Return (X, Y) of the center of cell containing provided text 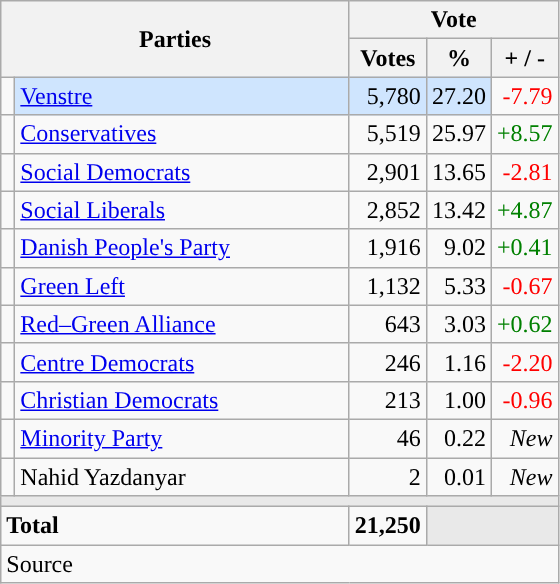
2,852 (388, 210)
2,901 (388, 172)
1,132 (388, 286)
+8.57 (524, 134)
+0.62 (524, 324)
-0.96 (524, 400)
25.97 (458, 134)
-2.20 (524, 362)
% (458, 58)
3.03 (458, 324)
46 (388, 438)
-7.79 (524, 96)
643 (388, 324)
-0.67 (524, 286)
1,916 (388, 248)
9.02 (458, 248)
5,780 (388, 96)
13.65 (458, 172)
Total (176, 526)
Minority Party (182, 438)
Red–Green Alliance (182, 324)
Conservatives (182, 134)
Danish People's Party (182, 248)
Venstre (182, 96)
Source (280, 564)
5,519 (388, 134)
Parties (176, 39)
0.22 (458, 438)
2 (388, 477)
27.20 (458, 96)
+4.87 (524, 210)
Centre Democrats (182, 362)
1.16 (458, 362)
5.33 (458, 286)
-2.81 (524, 172)
Green Left (182, 286)
+0.41 (524, 248)
213 (388, 400)
Christian Democrats (182, 400)
246 (388, 362)
1.00 (458, 400)
Nahid Yazdanyar (182, 477)
Votes (388, 58)
Social Liberals (182, 210)
21,250 (388, 526)
Vote (454, 20)
13.42 (458, 210)
+ / - (524, 58)
Social Democrats (182, 172)
0.01 (458, 477)
